For the text-containing cell, return its midpoint in (x, y) coordinate format. 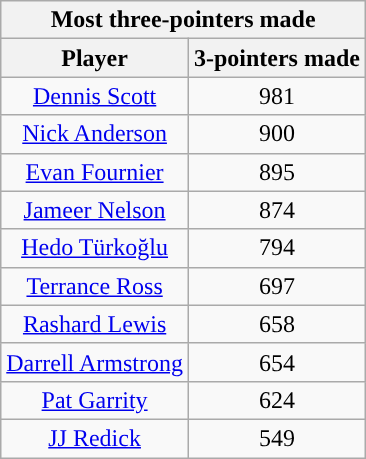
Rashard Lewis (95, 324)
624 (276, 400)
Pat Garrity (95, 400)
981 (276, 96)
874 (276, 210)
654 (276, 362)
Nick Anderson (95, 134)
Terrance Ross (95, 286)
895 (276, 172)
Darrell Armstrong (95, 362)
Player (95, 58)
900 (276, 134)
Jameer Nelson (95, 210)
Hedo Türkoğlu (95, 248)
697 (276, 286)
658 (276, 324)
549 (276, 438)
794 (276, 248)
Most three-pointers made (184, 20)
JJ Redick (95, 438)
Dennis Scott (95, 96)
Evan Fournier (95, 172)
3-pointers made (276, 58)
